For the text-containing cell, return its midpoint in [x, y] coordinate format. 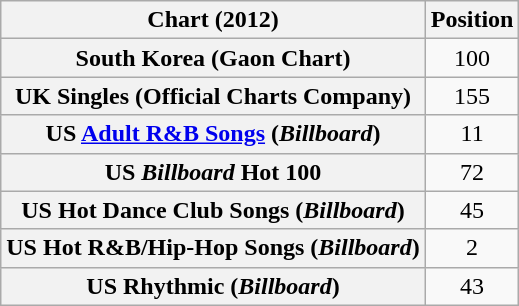
UK Singles (Official Charts Company) [213, 96]
72 [472, 172]
US Rhythmic (Billboard) [213, 286]
45 [472, 210]
11 [472, 134]
Chart (2012) [213, 20]
2 [472, 248]
US Hot Dance Club Songs (Billboard) [213, 210]
155 [472, 96]
43 [472, 286]
US Adult R&B Songs (Billboard) [213, 134]
South Korea (Gaon Chart) [213, 58]
100 [472, 58]
US Hot R&B/Hip-Hop Songs (Billboard) [213, 248]
US Billboard Hot 100 [213, 172]
Position [472, 20]
